Return the [X, Y] coordinate for the center point of the cell that contains the specified text.  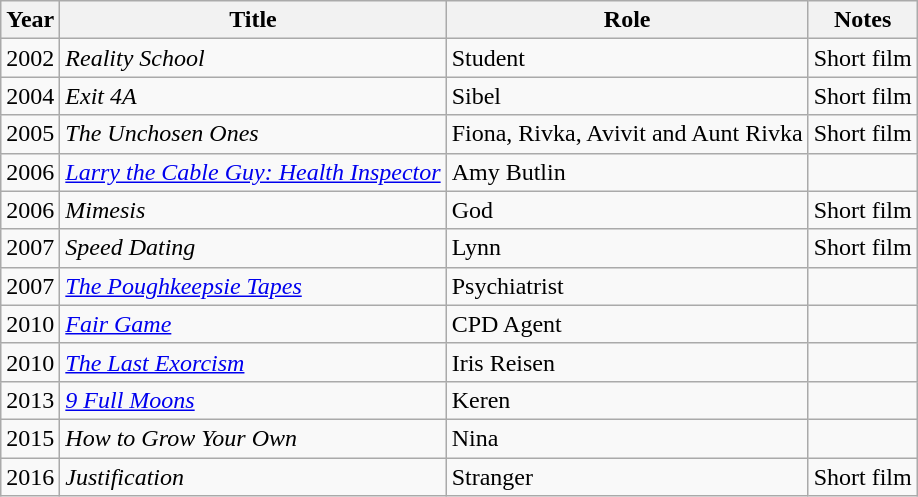
Speed Dating [253, 248]
Psychiatrist [627, 286]
Stranger [627, 477]
Justification [253, 477]
Iris Reisen [627, 362]
Reality School [253, 58]
Keren [627, 400]
2002 [30, 58]
Sibel [627, 96]
2015 [30, 438]
God [627, 210]
Fair Game [253, 324]
2013 [30, 400]
Nina [627, 438]
Lynn [627, 248]
Role [627, 20]
Exit 4A [253, 96]
How to Grow Your Own [253, 438]
Mimesis [253, 210]
Student [627, 58]
2004 [30, 96]
The Unchosen Ones [253, 134]
Notes [862, 20]
CPD Agent [627, 324]
Larry the Cable Guy: Health Inspector [253, 172]
The Poughkeepsie Tapes [253, 286]
Title [253, 20]
Year [30, 20]
2005 [30, 134]
9 Full Moons [253, 400]
Amy Butlin [627, 172]
The Last Exorcism [253, 362]
Fiona, Rivka, Avivit and Aunt Rivka [627, 134]
2016 [30, 477]
